From the cell containing the given text, extract its center point as (x, y) coordinate. 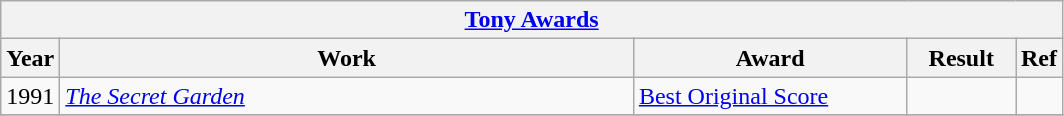
Result (962, 58)
Work (347, 58)
1991 (30, 96)
Ref (1040, 58)
The Secret Garden (347, 96)
Year (30, 58)
Tony Awards (532, 20)
Award (770, 58)
Best Original Score (770, 96)
